Return the [X, Y] coordinate for the center point of the cell that contains the specified text.  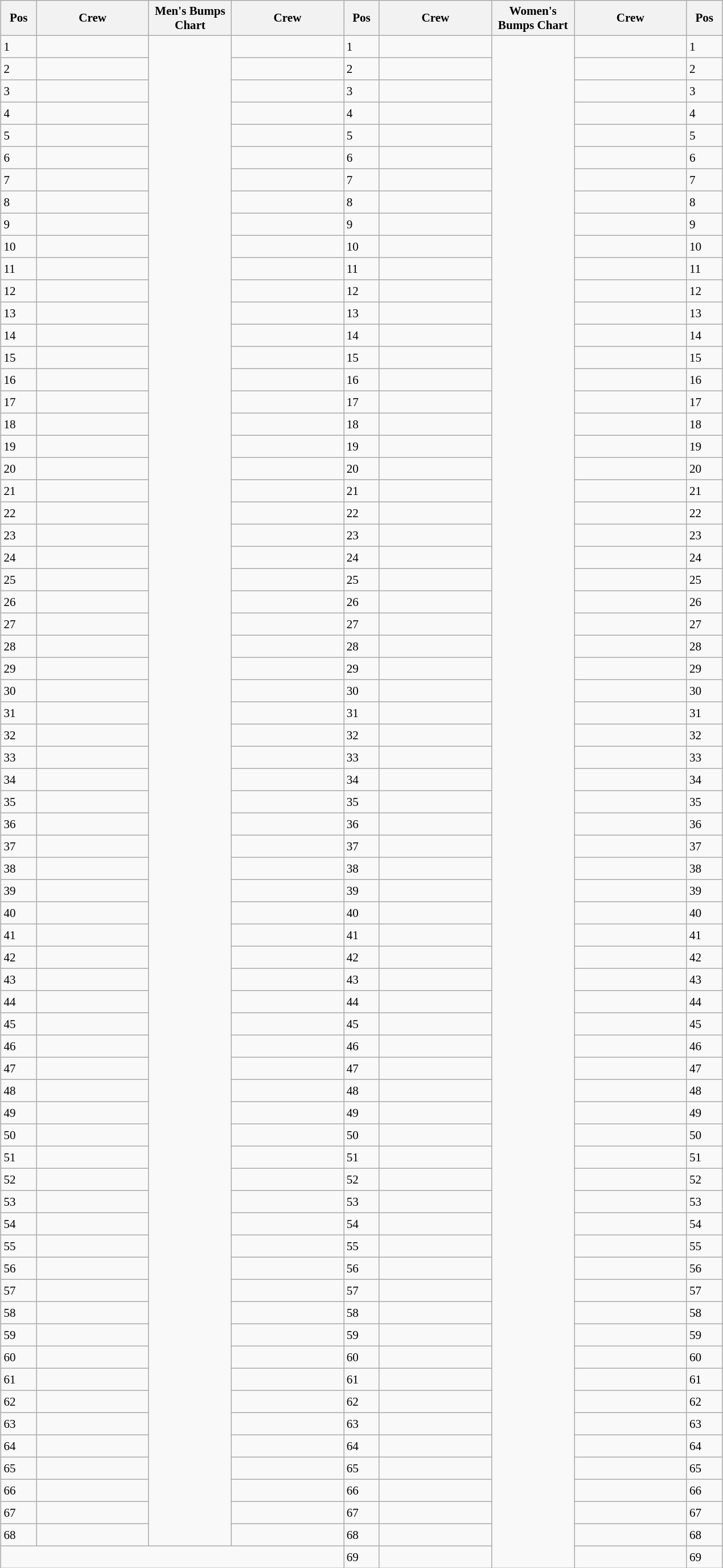
Men's Bumps Chart [190, 18]
Women's Bumps Chart [533, 18]
